Determine the [X, Y] coordinate at the center of the cell enclosing the given text.  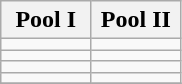
Pool II [136, 20]
Pool I [46, 20]
